Output the (x, y) coordinate of the center of the cell containing the given text.  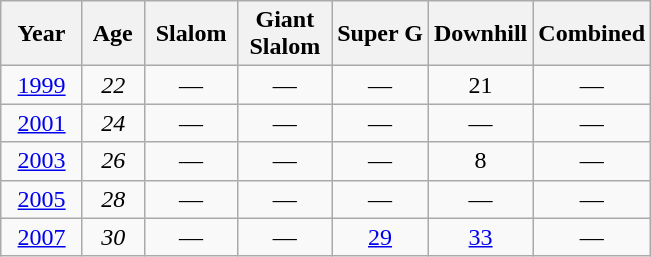
Giant Slalom (285, 34)
8 (480, 161)
28 (113, 199)
Downhill (480, 34)
2007 (42, 237)
2003 (42, 161)
21 (480, 85)
2001 (42, 123)
1999 (42, 85)
30 (113, 237)
Year (42, 34)
24 (113, 123)
Combined (592, 34)
33 (480, 237)
Age (113, 34)
Slalom (191, 34)
29 (380, 237)
22 (113, 85)
26 (113, 161)
2005 (42, 199)
Super G (380, 34)
